From the cell containing the given text, extract its center point as [x, y] coordinate. 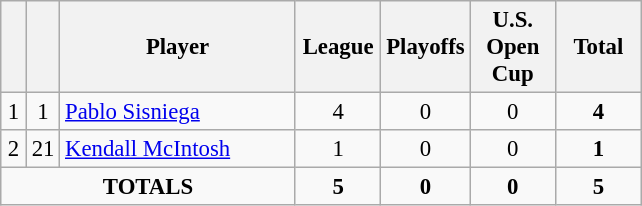
TOTALS [148, 187]
Kendall McIntosh [178, 149]
Player [178, 47]
League [338, 47]
Total [599, 47]
Pablo Sisniega [178, 112]
U.S. Open Cup [513, 47]
2 [14, 149]
Playoffs [426, 47]
21 [42, 149]
